Find where the given text appears and provide that cell's center as [x, y] coordinate. 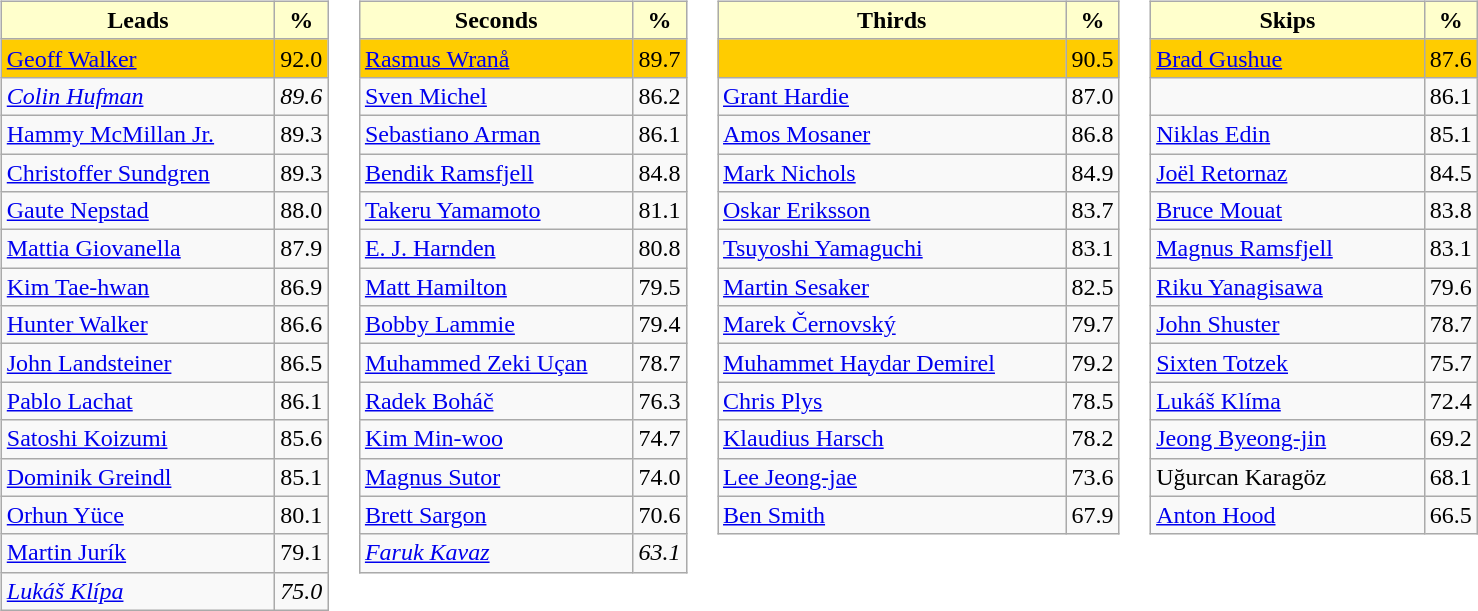
76.3 [660, 401]
Marek Černovský [892, 325]
74.7 [660, 439]
Gaute Nepstad [138, 211]
79.2 [1092, 363]
67.9 [1092, 515]
78.5 [1092, 401]
Mattia Giovanella [138, 249]
Brett Sargon [496, 515]
Muhammed Zeki Uçan [496, 363]
73.6 [1092, 477]
Magnus Sutor [496, 477]
Bendik Ramsfjell [496, 173]
Riku Yanagisawa [1288, 287]
Christoffer Sundgren [138, 173]
79.1 [302, 553]
79.5 [660, 287]
Satoshi Koizumi [138, 439]
Amos Mosaner [892, 134]
82.5 [1092, 287]
72.4 [1450, 401]
Pablo Lachat [138, 401]
Muhammet Haydar Demirel [892, 363]
Faruk Kavaz [496, 553]
84.8 [660, 173]
80.1 [302, 515]
85.6 [302, 439]
Grant Hardie [892, 96]
Takeru Yamamoto [496, 211]
Ben Smith [892, 515]
86.6 [302, 325]
75.0 [302, 591]
Martin Sesaker [892, 287]
86.5 [302, 363]
John Landsteiner [138, 363]
Sixten Totzek [1288, 363]
78.2 [1092, 439]
Radek Boháč [496, 401]
81.1 [660, 211]
89.6 [302, 96]
87.9 [302, 249]
Sven Michel [496, 96]
69.2 [1450, 439]
Martin Jurík [138, 553]
Sebastiano Arman [496, 134]
Bruce Mouat [1288, 211]
79.7 [1092, 325]
92.0 [302, 58]
Jeong Byeong-jin [1288, 439]
Rasmus Wranå [496, 58]
Niklas Edin [1288, 134]
E. J. Harnden [496, 249]
Oskar Eriksson [892, 211]
86.9 [302, 287]
Skips [1288, 20]
83.7 [1092, 211]
Hammy McMillan Jr. [138, 134]
Tsuyoshi Yamaguchi [892, 249]
86.2 [660, 96]
Dominik Greindl [138, 477]
70.6 [660, 515]
90.5 [1092, 58]
Klaudius Harsch [892, 439]
Lukáš Klípa [138, 591]
79.4 [660, 325]
John Shuster [1288, 325]
Mark Nichols [892, 173]
87.6 [1450, 58]
Lukáš Klíma [1288, 401]
Lee Jeong-jae [892, 477]
Brad Gushue [1288, 58]
Colin Hufman [138, 96]
Magnus Ramsfjell [1288, 249]
Uğurcan Karagöz [1288, 477]
74.0 [660, 477]
Kim Min-woo [496, 439]
80.8 [660, 249]
Geoff Walker [138, 58]
Matt Hamilton [496, 287]
Chris Plys [892, 401]
88.0 [302, 211]
86.8 [1092, 134]
Leads [138, 20]
84.9 [1092, 173]
68.1 [1450, 477]
75.7 [1450, 363]
Bobby Lammie [496, 325]
63.1 [660, 553]
89.7 [660, 58]
Hunter Walker [138, 325]
Seconds [496, 20]
Kim Tae-hwan [138, 287]
84.5 [1450, 173]
79.6 [1450, 287]
Joël Retornaz [1288, 173]
Anton Hood [1288, 515]
Thirds [892, 20]
87.0 [1092, 96]
Orhun Yüce [138, 515]
83.8 [1450, 211]
66.5 [1450, 515]
